From the cell containing the given text, extract its center point as [X, Y] coordinate. 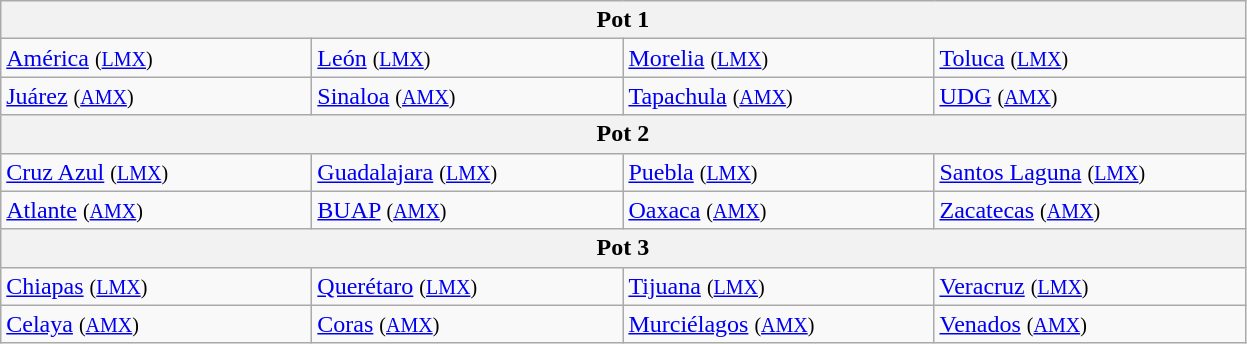
Guadalajara (LMX) [468, 172]
Tapachula (AMX) [778, 96]
Tijuana (LMX) [778, 286]
Chiapas (LMX) [156, 286]
Atlante (AMX) [156, 210]
América (LMX) [156, 58]
Pot 2 [623, 134]
Veracruz (LMX) [1090, 286]
BUAP (AMX) [468, 210]
Cruz Azul (LMX) [156, 172]
Querétaro (LMX) [468, 286]
Coras (AMX) [468, 324]
Toluca (LMX) [1090, 58]
Sinaloa (AMX) [468, 96]
Zacatecas (AMX) [1090, 210]
Pot 3 [623, 248]
Juárez (AMX) [156, 96]
Puebla (LMX) [778, 172]
Santos Laguna (LMX) [1090, 172]
Murciélagos (AMX) [778, 324]
Celaya (AMX) [156, 324]
UDG (AMX) [1090, 96]
Morelia (LMX) [778, 58]
León (LMX) [468, 58]
Venados (AMX) [1090, 324]
Oaxaca (AMX) [778, 210]
Pot 1 [623, 20]
